Provide the [X, Y] coordinate of the cell's center where the given text is located.  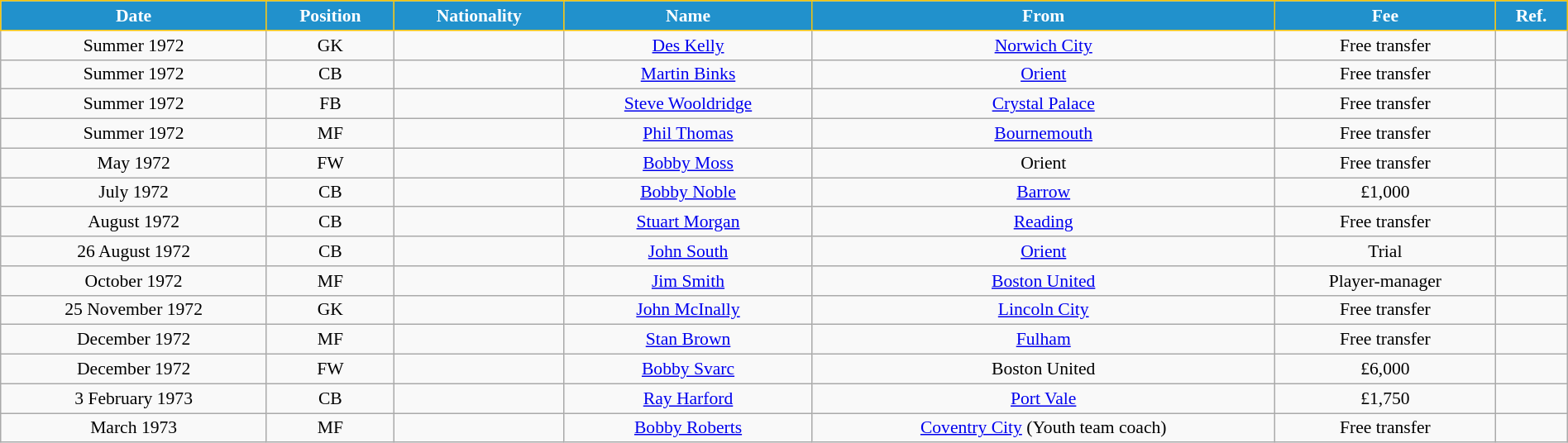
Jim Smith [688, 281]
From [1044, 16]
Bournemouth [1044, 134]
Trial [1385, 251]
John McInally [688, 310]
Bobby Svarc [688, 369]
Stuart Morgan [688, 222]
Barrow [1044, 193]
Stan Brown [688, 340]
Fee [1385, 16]
Lincoln City [1044, 310]
£1,000 [1385, 193]
Date [134, 16]
Bobby Roberts [688, 428]
Position [330, 16]
Name [688, 16]
July 1972 [134, 193]
Coventry City (Youth team coach) [1044, 428]
Reading [1044, 222]
26 August 1972 [134, 251]
March 1973 [134, 428]
£1,750 [1385, 398]
25 November 1972 [134, 310]
August 1972 [134, 222]
Ref. [1532, 16]
Bobby Noble [688, 193]
John South [688, 251]
Crystal Palace [1044, 104]
Steve Wooldridge [688, 104]
May 1972 [134, 163]
October 1972 [134, 281]
Des Kelly [688, 45]
Martin Binks [688, 74]
Bobby Moss [688, 163]
Port Vale [1044, 398]
Ray Harford [688, 398]
Norwich City [1044, 45]
3 February 1973 [134, 398]
Player-manager [1385, 281]
Phil Thomas [688, 134]
FB [330, 104]
Nationality [479, 16]
Fulham [1044, 340]
£6,000 [1385, 369]
